Capture the cell that displays the provided text and extract its (x, y) central coordinate. 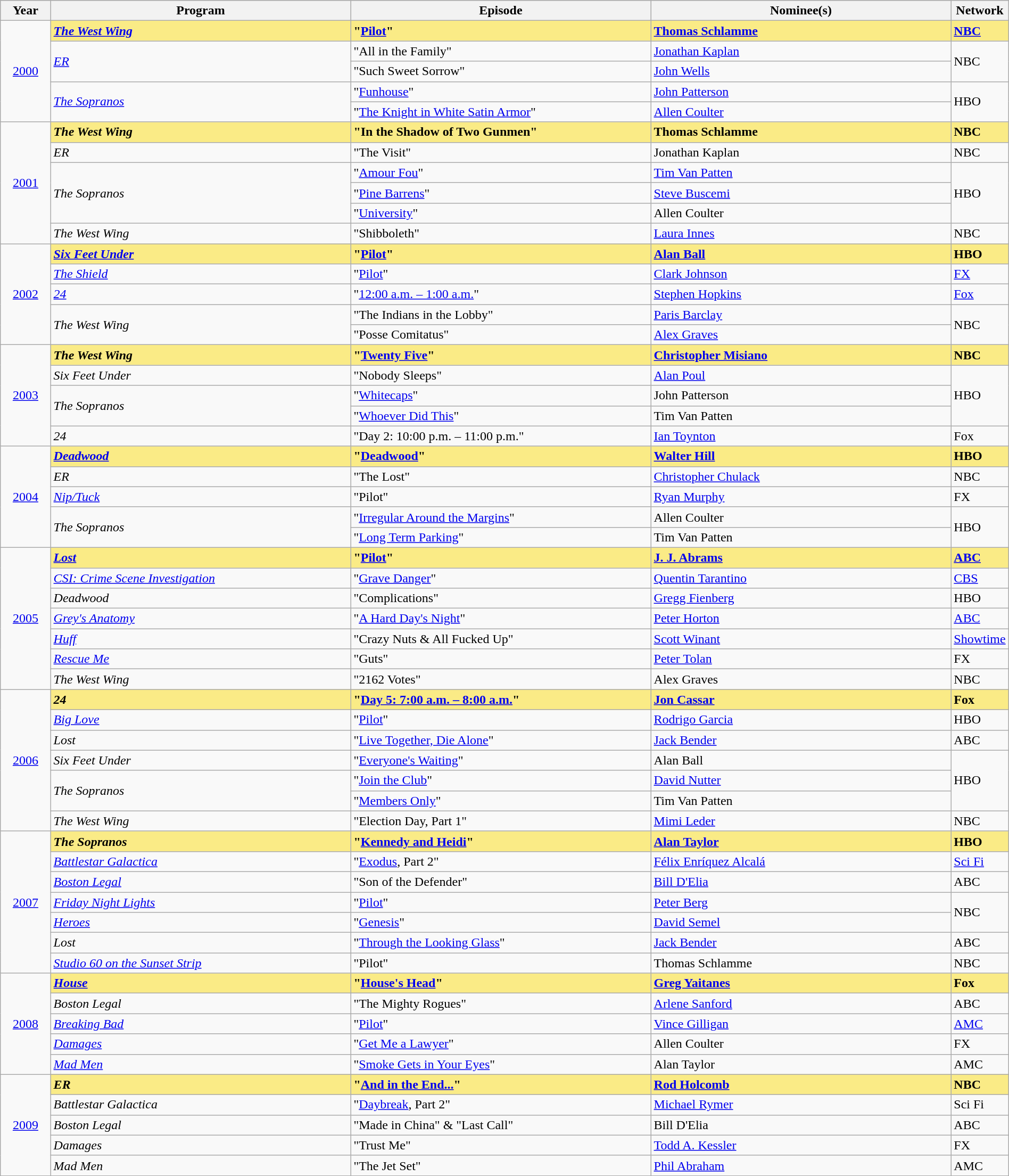
"Everyone's Waiting" (501, 760)
"Trust Me" (501, 1145)
"Whitecaps" (501, 396)
Clark Johnson (801, 274)
House (201, 983)
"The Jet Set" (501, 1165)
"Live Together, Die Alone" (501, 740)
"Long Term Parking" (501, 537)
Ian Toynton (801, 436)
Quentin Tarantino (801, 578)
"The Lost" (501, 476)
"Election Day, Part 1" (501, 821)
"Guts" (501, 659)
"Grave Danger" (501, 578)
"The Indians in the Lobby" (501, 315)
Rod Holcomb (801, 1084)
"Day 2: 10:00 p.m. – 11:00 p.m." (501, 436)
Todd A. Kessler (801, 1145)
Big Love (201, 720)
"Nobody Sleeps" (501, 375)
"Such Sweet Sorrow" (501, 71)
"Genesis" (501, 923)
2002 (26, 294)
"Kennedy and Heidi" (501, 841)
Peter Tolan (801, 659)
John Wells (801, 71)
"Through the Looking Glass" (501, 943)
Jon Cassar (801, 700)
David Semel (801, 923)
CBS (980, 578)
"Whoever Did This" (501, 416)
"The Mighty Rogues" (501, 1004)
Episode (501, 11)
"All in the Family" (501, 51)
"2162 Votes" (501, 679)
"The Visit" (501, 152)
2006 (26, 760)
Alan Poul (801, 375)
Ryan Murphy (801, 497)
2004 (26, 497)
Rescue Me (201, 659)
Studio 60 on the Sunset Strip (201, 963)
Nip/Tuck (201, 497)
Mimi Leder (801, 821)
Michael Rymer (801, 1105)
"Shibboleth" (501, 233)
Arlene Sanford (801, 1004)
"Join the Club" (501, 780)
"Son of the Defender" (501, 882)
"Irregular Around the Margins" (501, 517)
CSI: Crime Scene Investigation (201, 578)
Gregg Fienberg (801, 598)
"Day 5: 7:00 a.m. – 8:00 a.m." (501, 700)
Vince Gilligan (801, 1024)
2007 (26, 902)
Greg Yaitanes (801, 983)
"Smoke Gets in Your Eyes" (501, 1064)
Peter Berg (801, 902)
"Daybreak, Part 2" (501, 1105)
"Pine Barrens" (501, 193)
Félix Enríquez Alcalá (801, 861)
"Members Only" (501, 801)
"A Hard Day's Night" (501, 619)
Scott Winant (801, 639)
Steve Buscemi (801, 193)
Christopher Misiano (801, 355)
Friday Night Lights (201, 902)
2008 (26, 1024)
"Posse Comitatus" (501, 335)
"Made in China" & "Last Call" (501, 1125)
Walter Hill (801, 456)
The Shield (201, 274)
"Complications" (501, 598)
2009 (26, 1125)
2000 (26, 71)
"Twenty Five" (501, 355)
"Deadwood" (501, 456)
"12:00 a.m. – 1:00 a.m." (501, 294)
"Crazy Nuts & All Fucked Up" (501, 639)
David Nutter (801, 780)
"House's Head" (501, 983)
"The Knight in White Satin Armor" (501, 112)
Phil Abraham (801, 1165)
Huff (201, 639)
Stephen Hopkins (801, 294)
"And in the End..." (501, 1084)
"Exodus, Part 2" (501, 861)
Year (26, 11)
Grey's Anatomy (201, 619)
Rodrigo Garcia (801, 720)
Peter Horton (801, 619)
Program (201, 11)
"Funhouse" (501, 92)
2005 (26, 618)
"University" (501, 213)
J. J. Abrams (801, 557)
"Amour Fou" (501, 172)
Showtime (980, 639)
Breaking Bad (201, 1024)
2001 (26, 183)
Nominee(s) (801, 11)
Network (980, 11)
Laura Innes (801, 233)
Paris Barclay (801, 315)
2003 (26, 396)
"Get Me a Lawyer" (501, 1044)
Heroes (201, 923)
"In the Shadow of Two Gunmen" (501, 132)
Christopher Chulack (801, 476)
